Find where the given text appears and provide that cell's center as [x, y] coordinate. 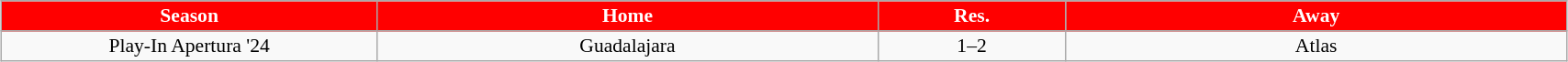
Res. [971, 16]
Play-In Apertura '24 [189, 46]
1–2 [971, 46]
Season [189, 16]
Home [628, 16]
Guadalajara [628, 46]
Away [1316, 16]
Atlas [1316, 46]
